Scan for the cell matching the given text and deliver its (x, y) coordinate at center. 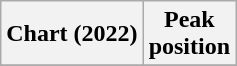
Chart (2022) (72, 34)
Peakposition (189, 34)
